Capture the cell that displays the provided text and extract its [X, Y] central coordinate. 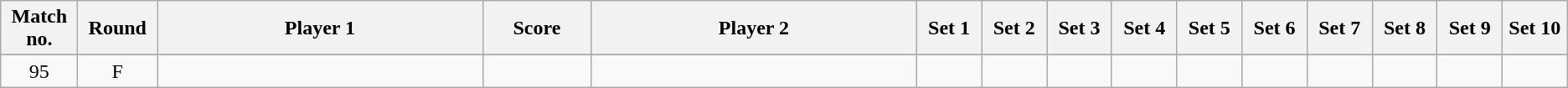
Set 2 [1014, 28]
Set 9 [1470, 28]
Set 1 [949, 28]
Set 5 [1210, 28]
Round [117, 28]
Set 7 [1339, 28]
Set 8 [1405, 28]
Match no. [39, 28]
Set 4 [1144, 28]
Score [536, 28]
Set 3 [1080, 28]
95 [39, 71]
Set 10 [1534, 28]
Player 2 [754, 28]
F [117, 71]
Player 1 [320, 28]
Set 6 [1275, 28]
